Locate the cell with the specified text and output its (X, Y) center coordinate. 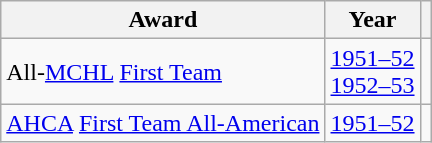
All-MCHL First Team (163, 72)
Year (372, 20)
1951–521952–53 (372, 72)
AHCA First Team All-American (163, 123)
1951–52 (372, 123)
Award (163, 20)
